Locate the cell with the specified text and output its [X, Y] center coordinate. 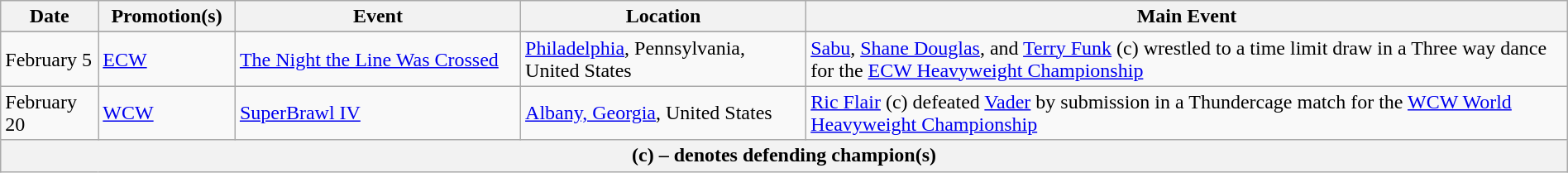
(c) – denotes defending champion(s) [784, 156]
Sabu, Shane Douglas, and Terry Funk (c) wrestled to a time limit draw in a Three way dance for the ECW Heavyweight Championship [1188, 60]
The Night the Line Was Crossed [377, 60]
Philadelphia, Pennsylvania, United States [663, 60]
Date [50, 17]
Ric Flair (c) defeated Vader by submission in a Thundercage match for the WCW World Heavyweight Championship [1188, 113]
Albany, Georgia, United States [663, 113]
Promotion(s) [167, 17]
Location [663, 17]
February 5 [50, 60]
February 20 [50, 113]
Event [377, 17]
Main Event [1188, 17]
SuperBrawl IV [377, 113]
WCW [167, 113]
ECW [167, 60]
